Capture the cell that displays the provided text and extract its (x, y) central coordinate. 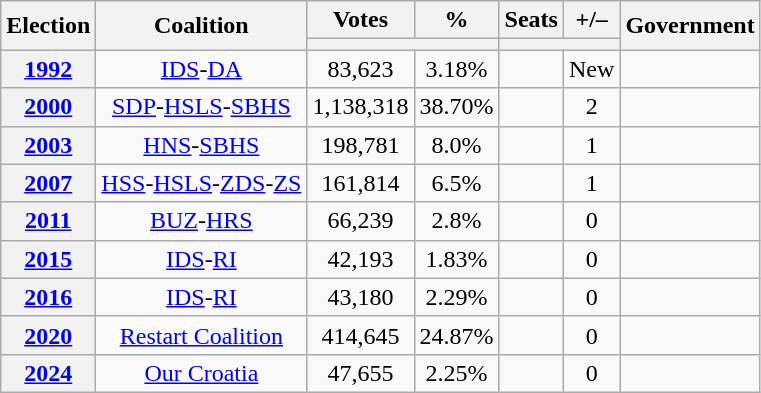
IDS-DA (202, 69)
Our Croatia (202, 373)
2.29% (456, 297)
2.25% (456, 373)
43,180 (360, 297)
161,814 (360, 183)
2 (591, 107)
Election (48, 26)
SDP-HSLS-SBHS (202, 107)
83,623 (360, 69)
47,655 (360, 373)
BUZ-HRS (202, 221)
66,239 (360, 221)
414,645 (360, 335)
Votes (360, 20)
2016 (48, 297)
2024 (48, 373)
2.8% (456, 221)
198,781 (360, 145)
24.87% (456, 335)
38.70% (456, 107)
1,138,318 (360, 107)
Restart Coalition (202, 335)
2000 (48, 107)
8.0% (456, 145)
Coalition (202, 26)
HSS-HSLS-ZDS-ZS (202, 183)
42,193 (360, 259)
1.83% (456, 259)
1992 (48, 69)
2003 (48, 145)
Seats (531, 20)
% (456, 20)
Government (690, 26)
2011 (48, 221)
2020 (48, 335)
6.5% (456, 183)
HNS-SBHS (202, 145)
New (591, 69)
2015 (48, 259)
3.18% (456, 69)
+/– (591, 20)
2007 (48, 183)
